Output the [x, y] coordinate of the center of the cell containing the given text.  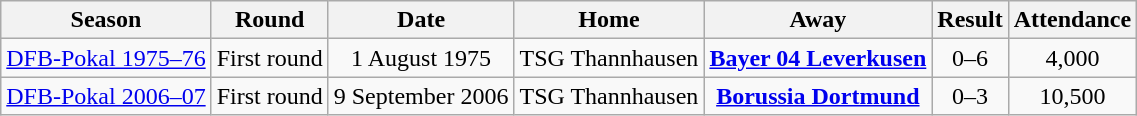
Home [609, 20]
4,000 [1072, 58]
DFB-Pokal 1975–76 [106, 58]
9 September 2006 [421, 96]
Bayer 04 Leverkusen [818, 58]
Away [818, 20]
Date [421, 20]
Borussia Dortmund [818, 96]
DFB-Pokal 2006–07 [106, 96]
Attendance [1072, 20]
10,500 [1072, 96]
Season [106, 20]
Result [970, 20]
Round [270, 20]
1 August 1975 [421, 58]
0–6 [970, 58]
0–3 [970, 96]
